Find where the given text appears and provide that cell's center as (x, y) coordinate. 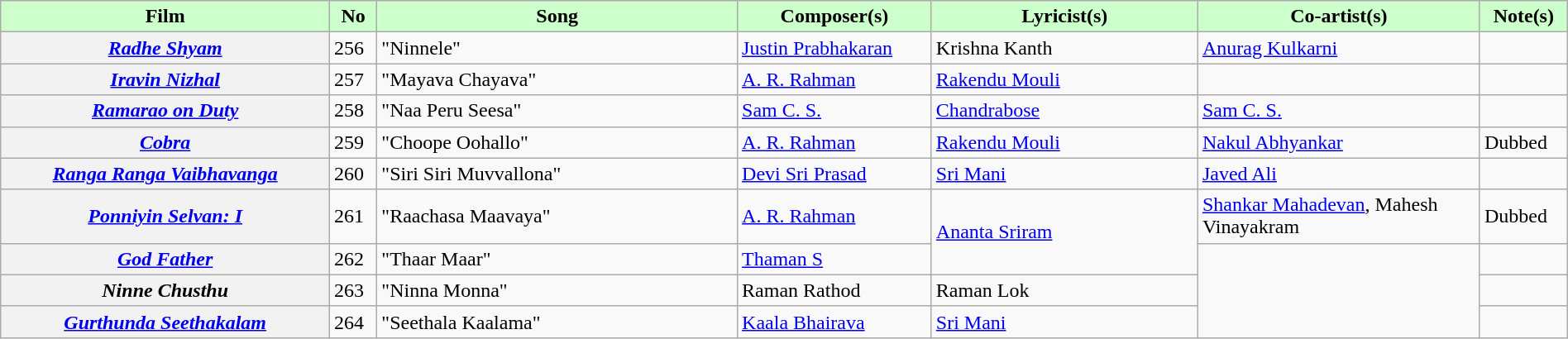
Thaman S (835, 259)
Note(s) (1523, 17)
Krishna Kanth (1064, 48)
Javed Ali (1338, 174)
God Father (165, 259)
Lyricist(s) (1064, 17)
"Ninnele" (557, 48)
No (354, 17)
Cobra (165, 142)
Anurag Kulkarni (1338, 48)
Ponniyin Selvan: I (165, 217)
"Seethala Kaalama" (557, 322)
"Choope Oohallo" (557, 142)
Song (557, 17)
257 (354, 79)
Raman Rathod (835, 290)
Kaala Bhairava (835, 322)
264 (354, 322)
263 (354, 290)
Chandrabose (1064, 111)
Raman Lok (1064, 290)
Iravin Nizhal (165, 79)
Co-artist(s) (1338, 17)
259 (354, 142)
261 (354, 217)
Ninne Chusthu (165, 290)
"Naa Peru Seesa" (557, 111)
258 (354, 111)
Nakul Abhyankar (1338, 142)
Radhe Shyam (165, 48)
"Siri Siri Muvvallona" (557, 174)
260 (354, 174)
Justin Prabhakaran (835, 48)
Ranga Ranga Vaibhavanga (165, 174)
262 (354, 259)
"Ninna Monna" (557, 290)
Ananta Sriram (1064, 232)
"Thaar Maar" (557, 259)
"Mayava Chayava" (557, 79)
Shankar Mahadevan, Mahesh Vinayakram (1338, 217)
Composer(s) (835, 17)
Ramarao on Duty (165, 111)
Film (165, 17)
256 (354, 48)
Devi Sri Prasad (835, 174)
"Raachasa Maavaya" (557, 217)
Gurthunda Seethakalam (165, 322)
